Determine the [X, Y] coordinate at the center of the cell enclosing the given text.  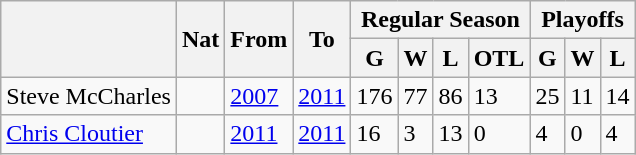
OTL [499, 58]
Nat [200, 39]
Chris Cloutier [89, 134]
From [259, 39]
11 [582, 96]
Playoffs [582, 20]
176 [374, 96]
Steve McCharles [89, 96]
77 [416, 96]
16 [374, 134]
To [322, 39]
3 [416, 134]
Regular Season [440, 20]
86 [450, 96]
14 [618, 96]
2007 [259, 96]
25 [548, 96]
